Locate the cell with the specified text and output its [x, y] center coordinate. 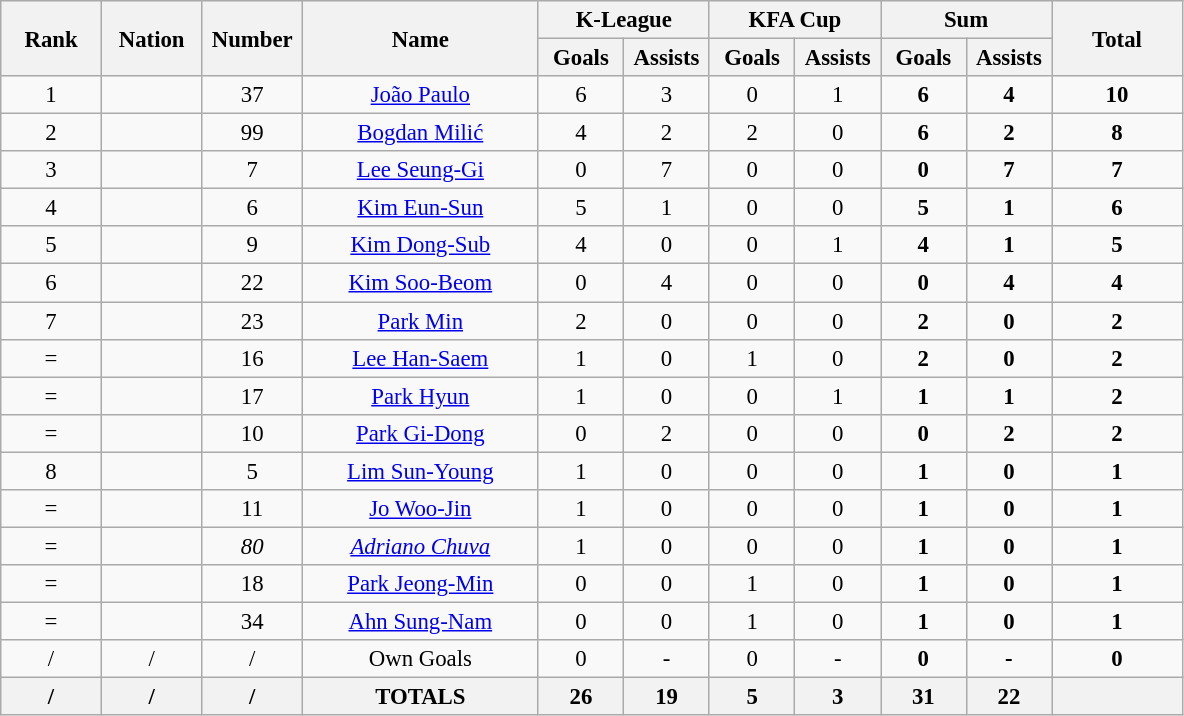
Park Min [421, 321]
26 [581, 697]
K-League [624, 20]
Sum [966, 20]
KFA Cup [794, 20]
Adriano Chuva [421, 546]
37 [252, 95]
Nation [152, 38]
16 [252, 358]
Name [421, 38]
Park Gi-Dong [421, 433]
23 [252, 321]
80 [252, 546]
Lee Han-Saem [421, 358]
Ahn Sung-Nam [421, 621]
19 [667, 697]
Lee Seung-Gi [421, 170]
31 [923, 697]
Own Goals [421, 659]
Rank [52, 38]
João Paulo [421, 95]
Total [1118, 38]
34 [252, 621]
Number [252, 38]
Kim Eun-Sun [421, 208]
Bogdan Milić [421, 133]
11 [252, 509]
Lim Sun-Young [421, 471]
99 [252, 133]
Park Jeong-Min [421, 584]
Jo Woo-Jin [421, 509]
Kim Dong-Sub [421, 245]
Kim Soo-Beom [421, 283]
9 [252, 245]
17 [252, 396]
TOTALS [421, 697]
Park Hyun [421, 396]
18 [252, 584]
